For the text-containing cell, return its midpoint in [x, y] coordinate format. 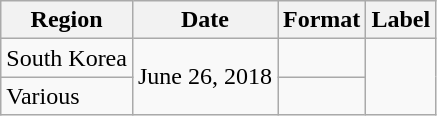
Label [401, 20]
Date [204, 20]
Format [322, 20]
Various [67, 96]
Region [67, 20]
June 26, 2018 [204, 77]
South Korea [67, 58]
